Detect which cell encompasses the target text, then output its [x, y] center coordinate. 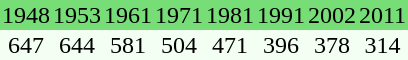
581 [128, 45]
1948 [26, 15]
314 [382, 45]
1953 [76, 15]
2011 [382, 15]
2002 [332, 15]
378 [332, 45]
647 [26, 45]
1981 [230, 15]
504 [178, 45]
1991 [280, 15]
1971 [178, 15]
644 [76, 45]
396 [280, 45]
471 [230, 45]
1961 [128, 15]
